Output the (x, y) coordinate of the center of the cell containing the given text.  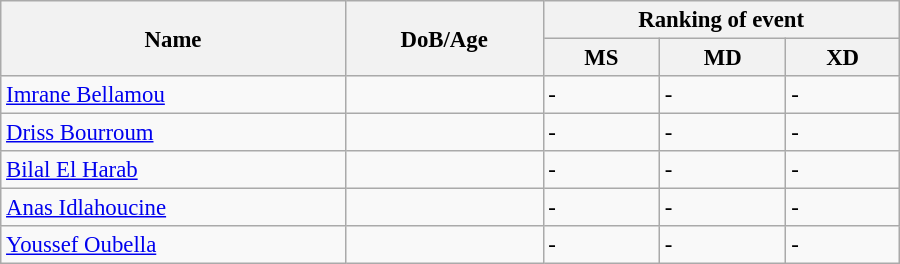
Name (174, 38)
Ranking of event (721, 20)
Driss Bourroum (174, 133)
Youssef Oubella (174, 245)
MD (723, 58)
DoB/Age (444, 38)
Bilal El Harab (174, 170)
Anas Idlahoucine (174, 208)
MS (602, 58)
XD (842, 58)
Imrane Bellamou (174, 95)
